Output the (X, Y) coordinate of the center of the cell containing the given text.  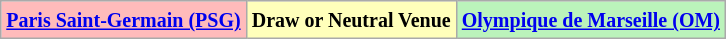
Paris Saint-Germain (PSG) (124, 20)
Olympique de Marseille (OM) (590, 20)
Draw or Neutral Venue (351, 20)
